Determine the [X, Y] coordinate at the center of the cell enclosing the given text.  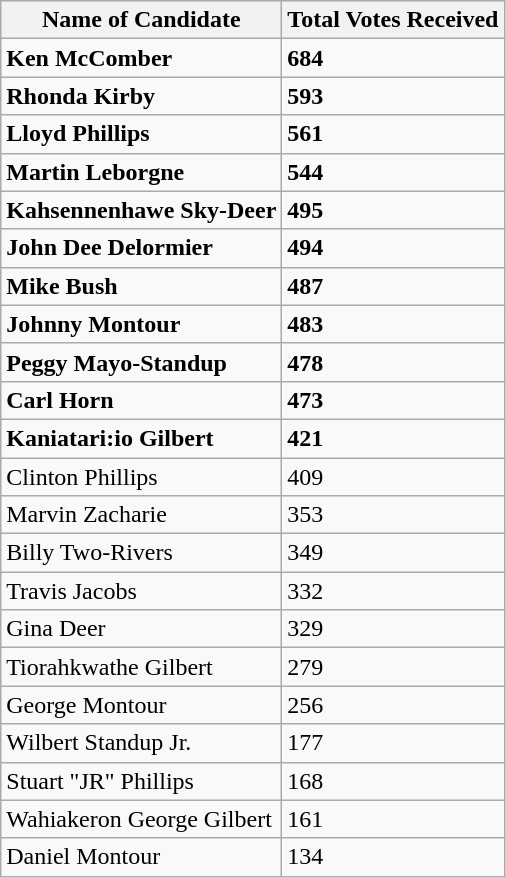
332 [393, 591]
473 [393, 400]
409 [393, 477]
Name of Candidate [142, 20]
Martin Leborgne [142, 172]
Clinton Phillips [142, 477]
Lloyd Phillips [142, 134]
Johnny Montour [142, 324]
495 [393, 210]
Kahsennenhawe Sky-Deer [142, 210]
561 [393, 134]
Wahiakeron George Gilbert [142, 819]
478 [393, 362]
349 [393, 553]
Daniel Montour [142, 857]
Tiorahkwathe Gilbert [142, 667]
593 [393, 96]
483 [393, 324]
487 [393, 286]
Peggy Mayo-Standup [142, 362]
168 [393, 781]
Billy Two-Rivers [142, 553]
Mike Bush [142, 286]
256 [393, 705]
494 [393, 248]
279 [393, 667]
161 [393, 819]
George Montour [142, 705]
Total Votes Received [393, 20]
421 [393, 438]
John Dee Delormier [142, 248]
544 [393, 172]
Ken McComber [142, 58]
Gina Deer [142, 629]
Stuart "JR" Phillips [142, 781]
Travis Jacobs [142, 591]
Wilbert Standup Jr. [142, 743]
134 [393, 857]
Kaniatari:io Gilbert [142, 438]
Carl Horn [142, 400]
353 [393, 515]
177 [393, 743]
684 [393, 58]
329 [393, 629]
Rhonda Kirby [142, 96]
Marvin Zacharie [142, 515]
